Extract the [X, Y] coordinate from the center of the cell holding the provided text.  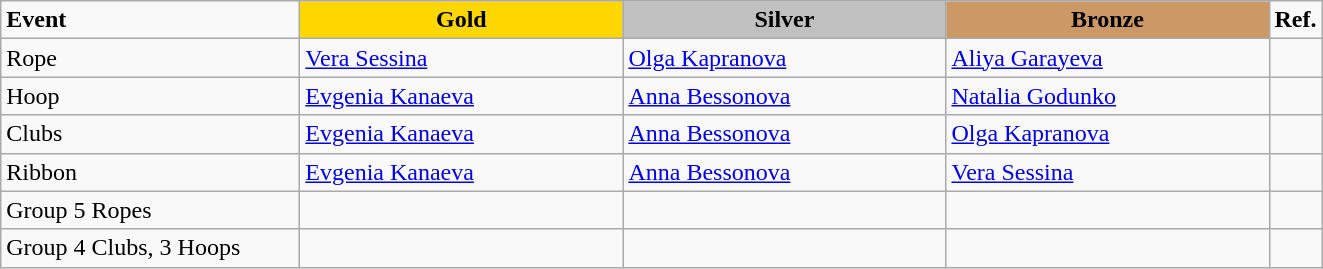
Gold [462, 20]
Group 5 Ropes [150, 210]
Group 4 Clubs, 3 Hoops [150, 248]
Ribbon [150, 172]
Hoop [150, 96]
Natalia Godunko [1108, 96]
Aliya Garayeva [1108, 58]
Ref. [1296, 20]
Rope [150, 58]
Event [150, 20]
Bronze [1108, 20]
Clubs [150, 134]
Silver [784, 20]
